Return (x, y) of the center of cell containing provided text 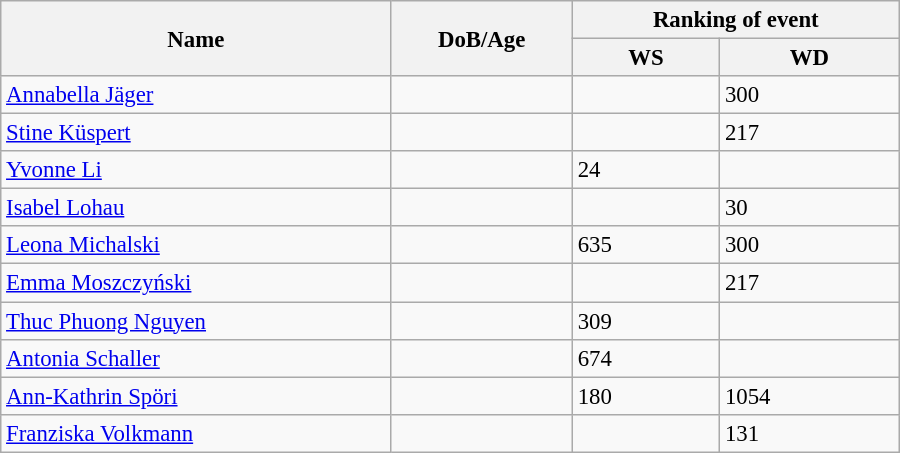
Emma Moszczyński (196, 283)
1054 (810, 396)
Franziska Volkmann (196, 433)
DoB/Age (482, 38)
Ranking of event (736, 20)
Thuc Phuong Nguyen (196, 321)
309 (646, 321)
Antonia Schaller (196, 358)
Name (196, 38)
180 (646, 396)
Yvonne Li (196, 170)
635 (646, 245)
674 (646, 358)
Stine Küspert (196, 133)
Ann-Kathrin Spöri (196, 396)
131 (810, 433)
WS (646, 58)
WD (810, 58)
Annabella Jäger (196, 95)
24 (646, 170)
30 (810, 208)
Isabel Lohau (196, 208)
Leona Michalski (196, 245)
